For the text-containing cell, return its midpoint in [X, Y] coordinate format. 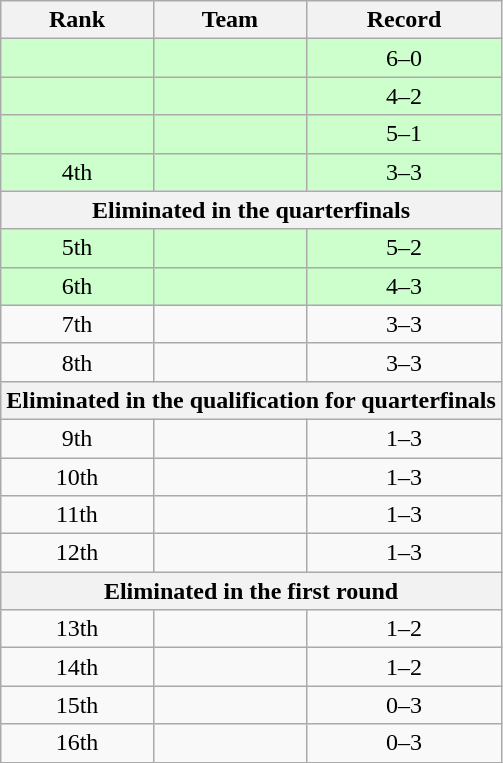
8th [77, 362]
5–1 [404, 134]
4–2 [404, 96]
6–0 [404, 58]
12th [77, 553]
Eliminated in the qualification for quarterfinals [252, 400]
15th [77, 705]
10th [77, 477]
4–3 [404, 286]
14th [77, 667]
16th [77, 743]
Team [230, 20]
Eliminated in the first round [252, 591]
4th [77, 172]
13th [77, 629]
11th [77, 515]
Record [404, 20]
Eliminated in the quarterfinals [252, 210]
5th [77, 248]
Rank [77, 20]
7th [77, 324]
9th [77, 438]
5–2 [404, 248]
6th [77, 286]
